Return [X, Y] of the center of cell containing provided text 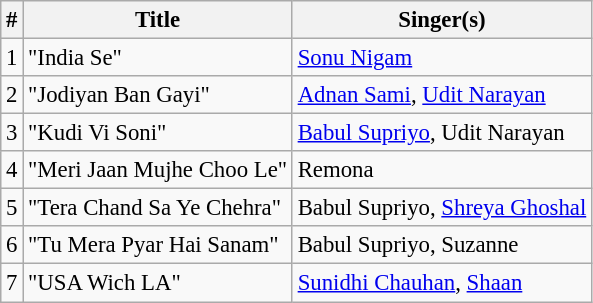
4 [12, 170]
1 [12, 58]
Singer(s) [442, 20]
"Jodiyan Ban Gayi" [158, 95]
"Tera Chand Sa Ye Chehra" [158, 208]
# [12, 20]
Adnan Sami, Udit Narayan [442, 95]
2 [12, 95]
Remona [442, 170]
6 [12, 245]
Sunidhi Chauhan, Shaan [442, 283]
7 [12, 283]
3 [12, 133]
"Kudi Vi Soni" [158, 133]
5 [12, 208]
Babul Supriyo, Shreya Ghoshal [442, 208]
"USA Wich LA" [158, 283]
"India Se" [158, 58]
Title [158, 20]
Babul Supriyo, Suzanne [442, 245]
"Tu Mera Pyar Hai Sanam" [158, 245]
"Meri Jaan Mujhe Choo Le" [158, 170]
Sonu Nigam [442, 58]
Babul Supriyo, Udit Narayan [442, 133]
